Pinpoint the cell where the given text exists, returning its (X, Y) midpoint coordinate. 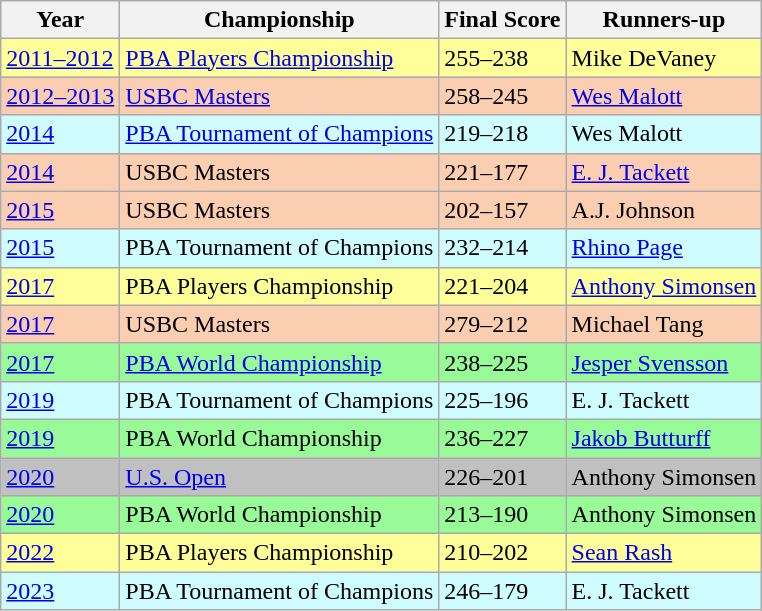
279–212 (502, 324)
258–245 (502, 96)
210–202 (502, 553)
232–214 (502, 248)
Jesper Svensson (664, 362)
2022 (60, 553)
U.S. Open (280, 477)
Final Score (502, 20)
2011–2012 (60, 58)
221–177 (502, 172)
236–227 (502, 438)
Championship (280, 20)
219–218 (502, 134)
A.J. Johnson (664, 210)
Year (60, 20)
202–157 (502, 210)
Mike DeVaney (664, 58)
Runners-up (664, 20)
2012–2013 (60, 96)
226–201 (502, 477)
213–190 (502, 515)
246–179 (502, 591)
Jakob Butturff (664, 438)
255–238 (502, 58)
225–196 (502, 400)
2023 (60, 591)
238–225 (502, 362)
Sean Rash (664, 553)
221–204 (502, 286)
Rhino Page (664, 248)
Michael Tang (664, 324)
